Locate the cell with the specified text and output its [X, Y] center coordinate. 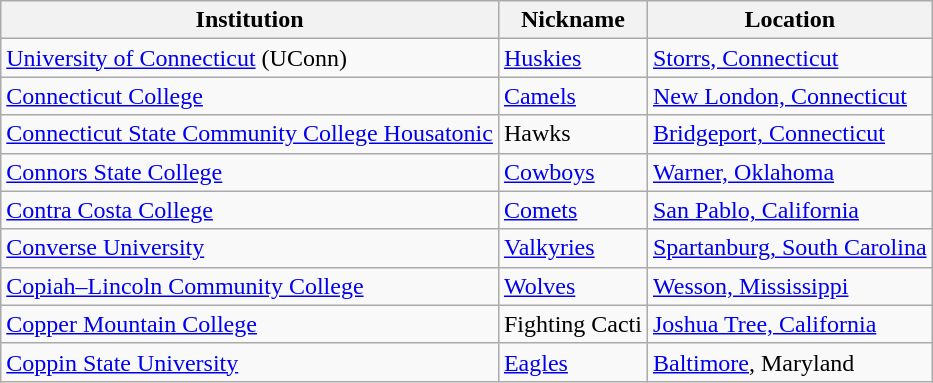
Location [790, 20]
Cowboys [572, 172]
Connecticut College [250, 96]
Contra Costa College [250, 210]
Wolves [572, 286]
Camels [572, 96]
Converse University [250, 248]
Coppin State University [250, 362]
Copiah–Lincoln Community College [250, 286]
Institution [250, 20]
Joshua Tree, California [790, 324]
San Pablo, California [790, 210]
Valkyries [572, 248]
Eagles [572, 362]
Storrs, Connecticut [790, 58]
Huskies [572, 58]
Bridgeport, Connecticut [790, 134]
Comets [572, 210]
Wesson, Mississippi [790, 286]
Copper Mountain College [250, 324]
Fighting Cacti [572, 324]
Hawks [572, 134]
Baltimore, Maryland [790, 362]
Connors State College [250, 172]
Warner, Oklahoma [790, 172]
Nickname [572, 20]
Connecticut State Community College Housatonic [250, 134]
Spartanburg, South Carolina [790, 248]
New London, Connecticut [790, 96]
University of Connecticut (UConn) [250, 58]
